Identify which cell holds the provided text, then report its (x, y) central coordinate. 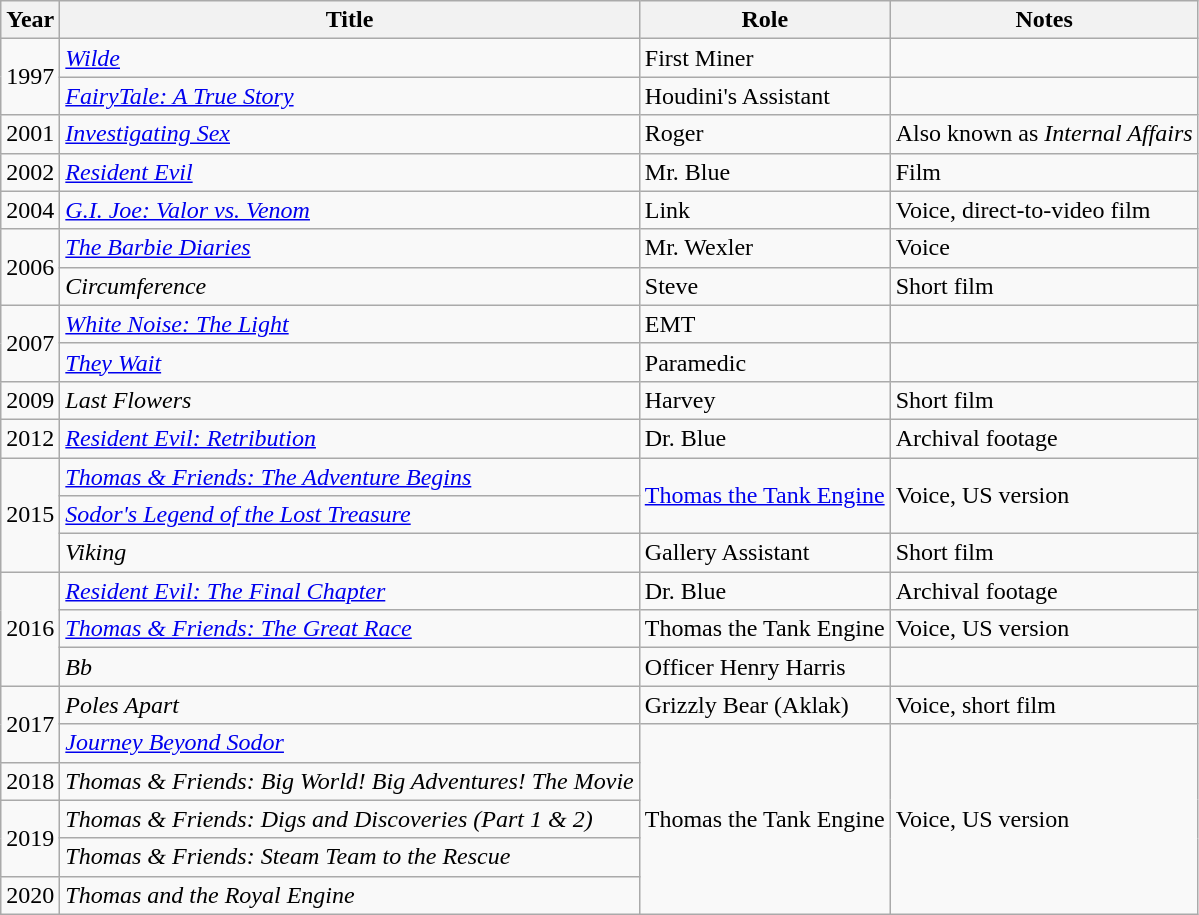
2001 (30, 134)
G.I. Joe: Valor vs. Venom (350, 210)
Link (764, 210)
Harvey (764, 400)
Grizzly Bear (Aklak) (764, 705)
Mr. Blue (764, 172)
Role (764, 20)
Sodor's Legend of the Lost Treasure (350, 515)
Bb (350, 667)
2012 (30, 438)
Circumference (350, 286)
EMT (764, 324)
Notes (1044, 20)
1997 (30, 77)
2006 (30, 267)
Viking (350, 553)
Poles Apart (350, 705)
Paramedic (764, 362)
2007 (30, 343)
Voice (1044, 248)
Wilde (350, 58)
Resident Evil (350, 172)
2017 (30, 724)
2004 (30, 210)
Thomas & Friends: The Great Race (350, 629)
Gallery Assistant (764, 553)
Roger (764, 134)
Mr. Wexler (764, 248)
Voice, short film (1044, 705)
2020 (30, 895)
Thomas & Friends: Big World! Big Adventures! The Movie (350, 781)
Journey Beyond Sodor (350, 743)
FairyTale: A True Story (350, 96)
Thomas & Friends: Steam Team to the Rescue (350, 857)
2019 (30, 838)
Also known as Internal Affairs (1044, 134)
Investigating Sex (350, 134)
White Noise: The Light (350, 324)
First Miner (764, 58)
Film (1044, 172)
The Barbie Diaries (350, 248)
Resident Evil: Retribution (350, 438)
Houdini's Assistant (764, 96)
Officer Henry Harris (764, 667)
Voice, direct-to-video film (1044, 210)
Year (30, 20)
Last Flowers (350, 400)
Thomas & Friends: Digs and Discoveries (Part 1 & 2) (350, 819)
2016 (30, 629)
Resident Evil: The Final Chapter (350, 591)
2015 (30, 515)
Thomas & Friends: The Adventure Begins (350, 477)
Steve (764, 286)
2009 (30, 400)
They Wait (350, 362)
2018 (30, 781)
Title (350, 20)
Thomas and the Royal Engine (350, 895)
2002 (30, 172)
